Find where the given text appears and provide that cell's center as (x, y) coordinate. 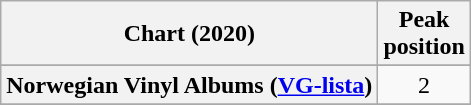
Peakposition (424, 34)
Chart (2020) (190, 34)
Norwegian Vinyl Albums (VG-lista) (190, 85)
2 (424, 85)
